From the cell containing the given text, extract its center point as [X, Y] coordinate. 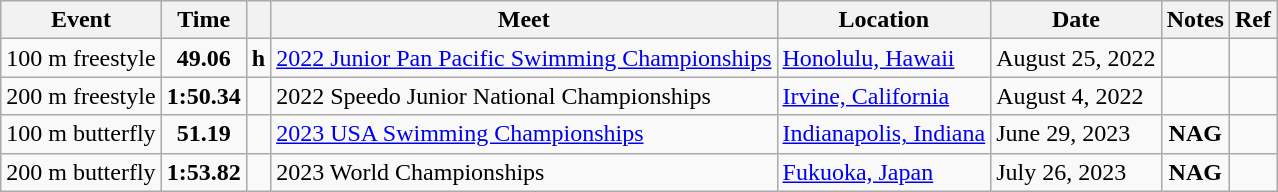
Indianapolis, Indiana [884, 134]
200 m freestyle [81, 96]
2023 World Championships [524, 172]
June 29, 2023 [1076, 134]
July 26, 2023 [1076, 172]
Notes [1195, 20]
2023 USA Swimming Championships [524, 134]
51.19 [204, 134]
2022 Junior Pan Pacific Swimming Championships [524, 58]
100 m butterfly [81, 134]
200 m butterfly [81, 172]
Honolulu, Hawaii [884, 58]
1:53.82 [204, 172]
Irvine, California [884, 96]
49.06 [204, 58]
2022 Speedo Junior National Championships [524, 96]
August 25, 2022 [1076, 58]
Event [81, 20]
Location [884, 20]
1:50.34 [204, 96]
Time [204, 20]
Meet [524, 20]
h [258, 58]
Date [1076, 20]
100 m freestyle [81, 58]
Fukuoka, Japan [884, 172]
August 4, 2022 [1076, 96]
Ref [1252, 20]
